From the cell containing the given text, extract its center point as [x, y] coordinate. 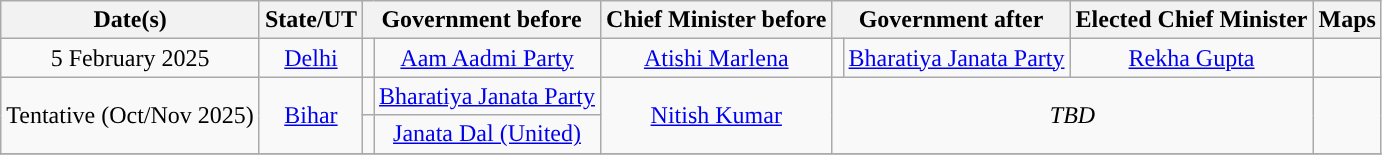
Atishi Marlena [716, 58]
Aam Aadmi Party [488, 58]
Tentative (Oct/Nov 2025) [130, 115]
State/UT [310, 20]
Chief Minister before [716, 20]
Janata Dal (United) [488, 134]
TBD [1072, 115]
5 February 2025 [130, 58]
Date(s) [130, 20]
Government after [951, 20]
Rekha Gupta [1192, 58]
Delhi [310, 58]
Government before [481, 20]
Maps [1347, 20]
Bihar [310, 115]
Nitish Kumar [716, 115]
Elected Chief Minister [1192, 20]
